Output the (X, Y) coordinate of the center of the cell containing the given text.  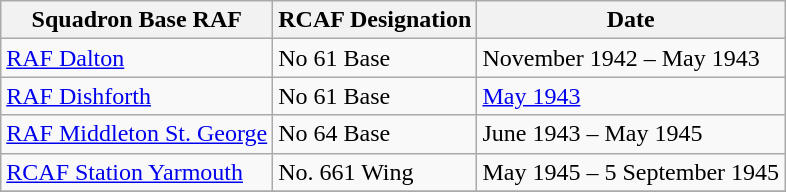
No 64 Base (375, 134)
May 1945 – 5 September 1945 (631, 172)
RCAF Designation (375, 20)
Squadron Base RAF (137, 20)
Date (631, 20)
June 1943 – May 1945 (631, 134)
May 1943 (631, 96)
RCAF Station Yarmouth (137, 172)
RAF Middleton St. George (137, 134)
November 1942 – May 1943 (631, 58)
No. 661 Wing (375, 172)
RAF Dishforth (137, 96)
RAF Dalton (137, 58)
